Return [x, y] of the center of cell containing provided text 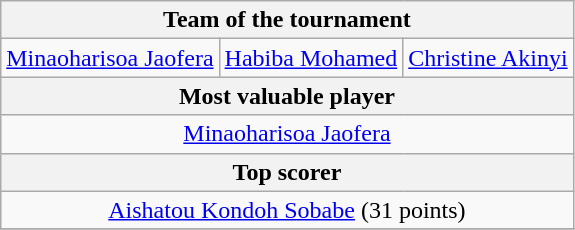
Team of the tournament [287, 20]
Christine Akinyi [488, 58]
Top scorer [287, 172]
Aishatou Kondoh Sobabe (31 points) [287, 210]
Habiba Mohamed [311, 58]
Most valuable player [287, 96]
